Return [X, Y] of the center of cell containing provided text 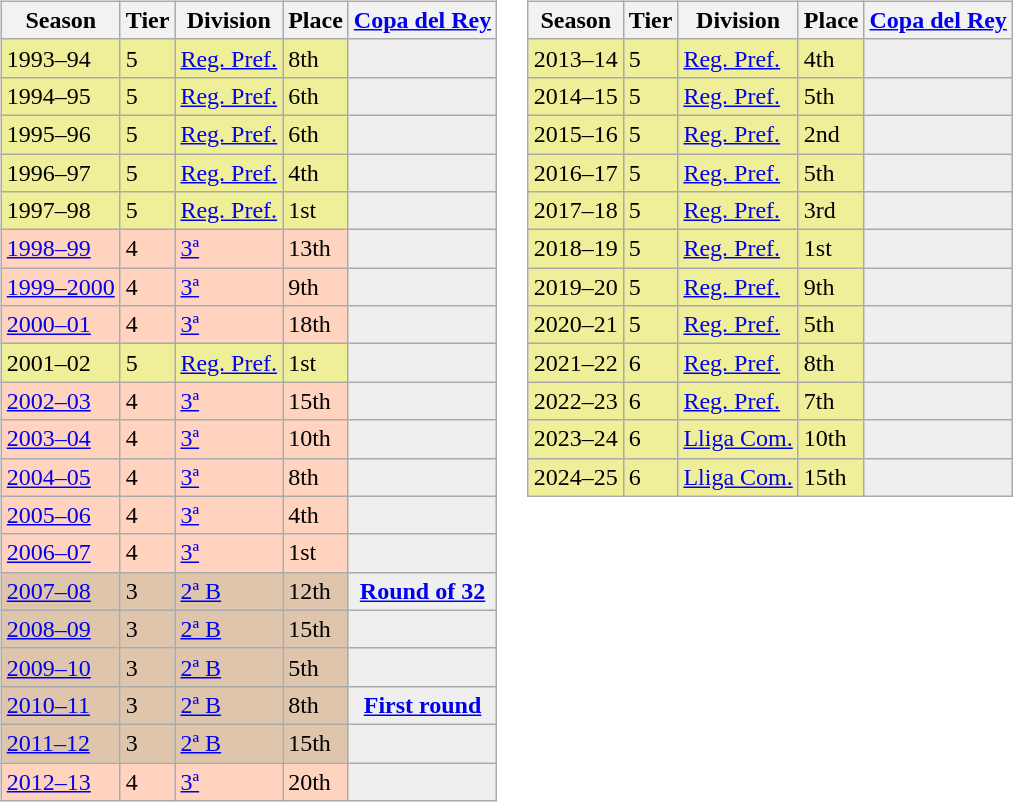
2017–18 [576, 211]
13th [316, 249]
1998–99 [60, 249]
First round [422, 705]
2016–17 [576, 173]
20th [316, 781]
1993–94 [60, 58]
2023–24 [576, 439]
2019–20 [576, 287]
1997–98 [60, 211]
2022–23 [576, 401]
2003–04 [60, 439]
2002–03 [60, 401]
2014–15 [576, 96]
1995–96 [60, 134]
2012–13 [60, 781]
2007–08 [60, 591]
1996–97 [60, 173]
18th [316, 325]
12th [316, 591]
3rd [831, 211]
2008–09 [60, 629]
2006–07 [60, 553]
2001–02 [60, 363]
2011–12 [60, 743]
2024–25 [576, 477]
2018–19 [576, 249]
2nd [831, 134]
2005–06 [60, 515]
2015–16 [576, 134]
2013–14 [576, 58]
Round of 32 [422, 591]
2000–01 [60, 325]
2009–10 [60, 667]
2004–05 [60, 477]
1999–2000 [60, 287]
7th [831, 401]
1994–95 [60, 96]
2021–22 [576, 363]
2010–11 [60, 705]
2020–21 [576, 325]
